Return the [X, Y] coordinate for the center point of the cell that contains the specified text.  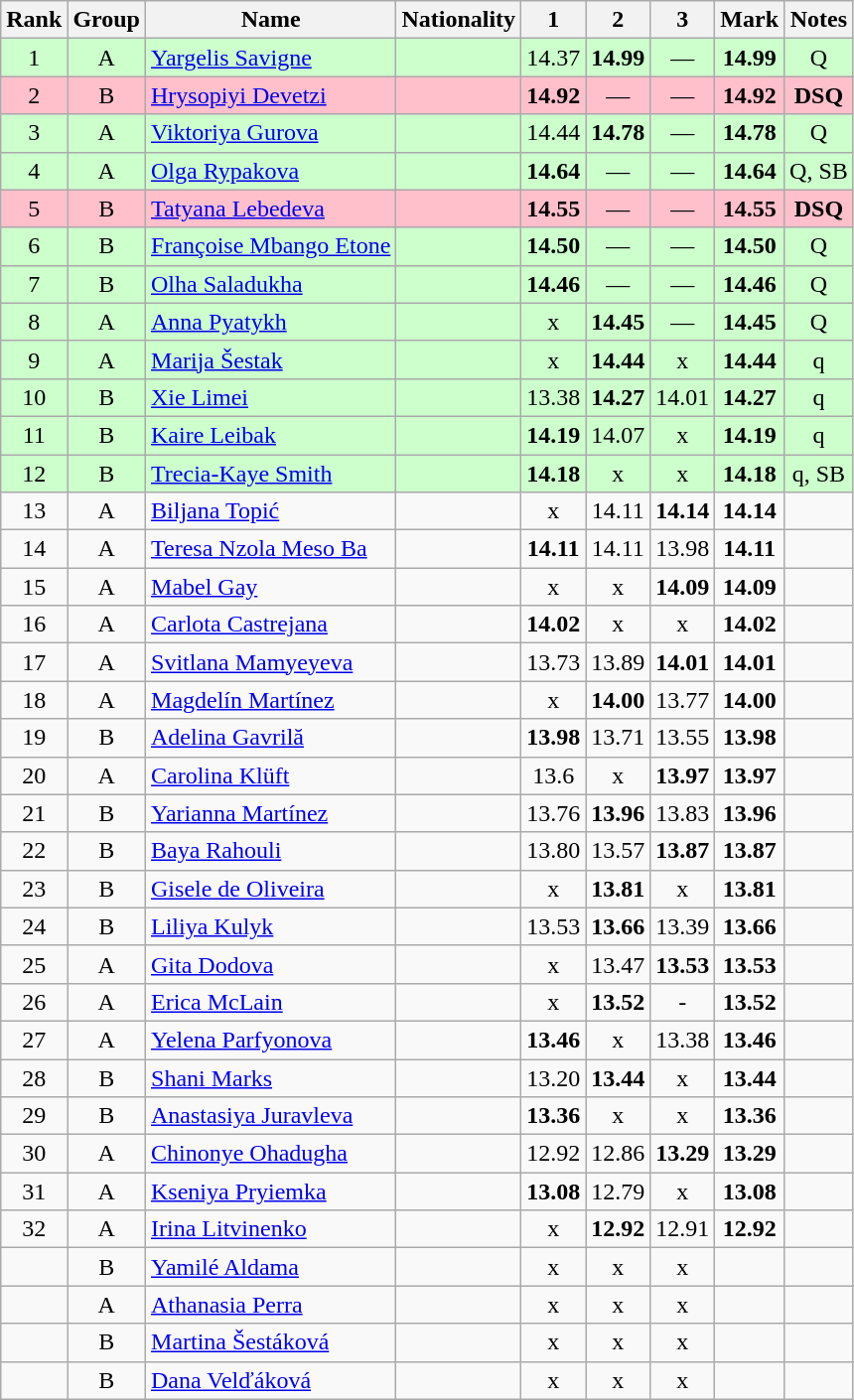
13 [34, 511]
13.57 [618, 851]
Name [271, 20]
- [683, 1002]
5 [34, 209]
7 [34, 284]
Olga Rypakova [271, 171]
13.20 [554, 1077]
Rank [34, 20]
23 [34, 889]
4 [34, 171]
10 [34, 397]
15 [34, 587]
Svitlana Mamyeyeva [271, 662]
13.6 [554, 775]
13.47 [618, 964]
Yelena Parfyonova [271, 1040]
9 [34, 359]
19 [34, 738]
16 [34, 625]
Chinonye Ohadugha [271, 1154]
Athanasia Perra [271, 1305]
21 [34, 813]
22 [34, 851]
Viktoriya Gurova [271, 133]
13.71 [618, 738]
Teresa Nzola Meso Ba [271, 549]
14.37 [554, 58]
Martina Šestáková [271, 1342]
12.79 [618, 1191]
Françoise Mbango Etone [271, 246]
Erica McLain [271, 1002]
Yamilé Aldama [271, 1267]
13.73 [554, 662]
Magdelín Martínez [271, 700]
Nationality [459, 20]
Anastasiya Juravleva [271, 1116]
Carlota Castrejana [271, 625]
Biljana Topić [271, 511]
13.77 [683, 700]
Shani Marks [271, 1077]
q, SB [819, 474]
Hrysopiyi Devetzi [271, 95]
Tatyana Lebedeva [271, 209]
13.55 [683, 738]
Anna Pyatykh [271, 322]
12 [34, 474]
14.07 [618, 435]
Kseniya Pryiemka [271, 1191]
Marija Šestak [271, 359]
Notes [819, 20]
31 [34, 1191]
Irina Litvinenko [271, 1229]
17 [34, 662]
20 [34, 775]
Dana Velďáková [271, 1380]
27 [34, 1040]
25 [34, 964]
Q, SB [819, 171]
12.86 [618, 1154]
24 [34, 926]
26 [34, 1002]
Mabel Gay [271, 587]
12.91 [683, 1229]
Carolina Klüft [271, 775]
Group [107, 20]
14 [34, 549]
Xie Limei [271, 397]
11 [34, 435]
6 [34, 246]
30 [34, 1154]
Mark [750, 20]
Liliya Kulyk [271, 926]
Yargelis Savigne [271, 58]
Yarianna Martínez [271, 813]
13.89 [618, 662]
13.80 [554, 851]
13.76 [554, 813]
Trecia-Kaye Smith [271, 474]
Adelina Gavrilă [271, 738]
Kaire Leibak [271, 435]
Baya Rahouli [271, 851]
29 [34, 1116]
13.83 [683, 813]
28 [34, 1077]
8 [34, 322]
Gisele de Oliveira [271, 889]
32 [34, 1229]
13.39 [683, 926]
18 [34, 700]
Olha Saladukha [271, 284]
Gita Dodova [271, 964]
